Locate the cell with the specified text and output its (x, y) center coordinate. 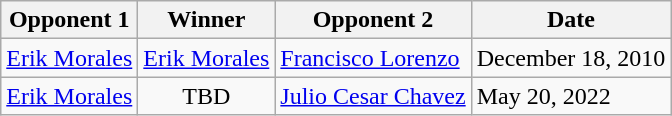
TBD (206, 96)
May 20, 2022 (571, 96)
Opponent 2 (373, 20)
Opponent 1 (70, 20)
Date (571, 20)
Winner (206, 20)
Julio Cesar Chavez (373, 96)
Francisco Lorenzo (373, 58)
December 18, 2010 (571, 58)
